Capture the cell that displays the provided text and extract its (X, Y) central coordinate. 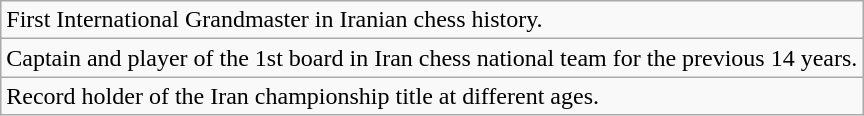
Record holder of the Iran championship title at different ages. (432, 96)
First International Grandmaster in Iranian chess history. (432, 20)
Captain and player of the 1st board in Iran chess national team for the previous 14 years. (432, 58)
